Search for the cell housing the specified text and yield its [X, Y] center coordinate. 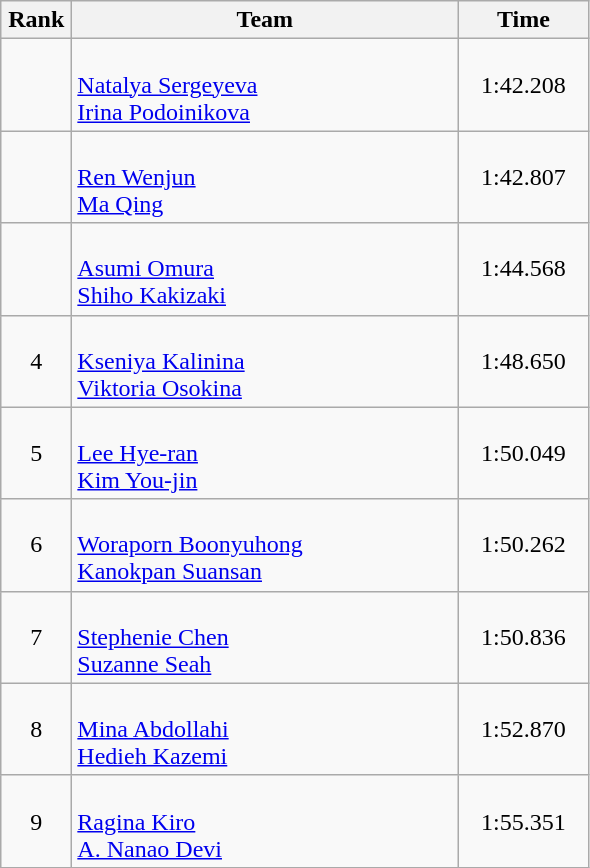
1:48.650 [524, 361]
Natalya SergeyevaIrina Podoinikova [265, 85]
4 [36, 361]
Ragina KiroA. Nanao Devi [265, 821]
Woraporn BoonyuhongKanokpan Suansan [265, 545]
1:50.836 [524, 637]
Team [265, 20]
1:50.262 [524, 545]
Mina AbdollahiHedieh Kazemi [265, 729]
7 [36, 637]
1:52.870 [524, 729]
Asumi OmuraShiho Kakizaki [265, 269]
9 [36, 821]
1:44.568 [524, 269]
8 [36, 729]
1:42.807 [524, 177]
Rank [36, 20]
5 [36, 453]
1:42.208 [524, 85]
Stephenie ChenSuzanne Seah [265, 637]
1:55.351 [524, 821]
Time [524, 20]
Ren WenjunMa Qing [265, 177]
Lee Hye-ranKim You-jin [265, 453]
Kseniya KalininaViktoria Osokina [265, 361]
6 [36, 545]
1:50.049 [524, 453]
